Identify which cell holds the provided text, then report its [x, y] central coordinate. 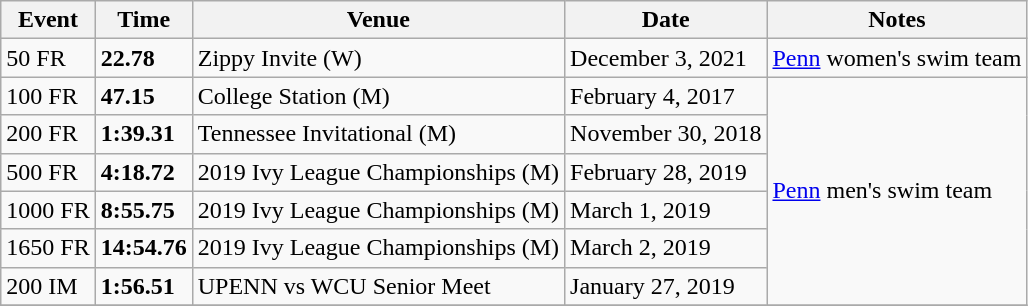
Date [666, 20]
College Station (M) [378, 96]
200 FR [48, 134]
December 3, 2021 [666, 58]
Zippy Invite (W) [378, 58]
February 28, 2019 [666, 172]
January 27, 2019 [666, 286]
1650 FR [48, 248]
March 2, 2019 [666, 248]
1:39.31 [144, 134]
UPENN vs WCU Senior Meet [378, 286]
1:56.51 [144, 286]
Tennessee Invitational (M) [378, 134]
8:55.75 [144, 210]
Penn women's swim team [897, 58]
500 FR [48, 172]
Penn men's swim team [897, 191]
200 IM [48, 286]
22.78 [144, 58]
Time [144, 20]
14:54.76 [144, 248]
November 30, 2018 [666, 134]
March 1, 2019 [666, 210]
4:18.72 [144, 172]
Venue [378, 20]
47.15 [144, 96]
1000 FR [48, 210]
Event [48, 20]
February 4, 2017 [666, 96]
50 FR [48, 58]
100 FR [48, 96]
Notes [897, 20]
